Return the [x, y] coordinate for the center point of the cell that contains the specified text.  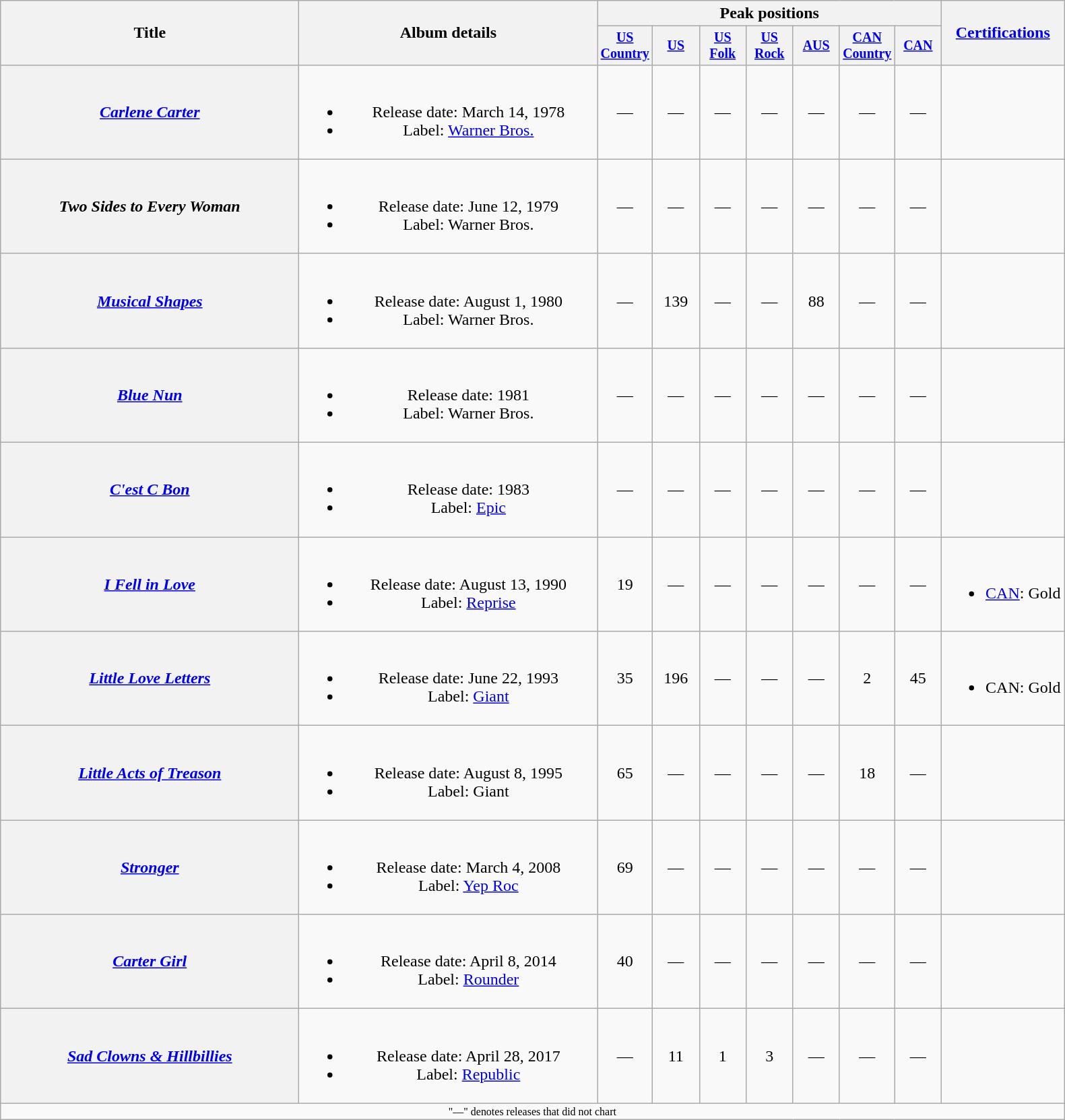
Title [150, 33]
35 [625, 679]
US Folk [722, 46]
Release date: April 8, 2014Label: Rounder [449, 962]
Carlene Carter [150, 112]
Peak positions [769, 13]
Release date: April 28, 2017Label: Republic [449, 1056]
Musical Shapes [150, 301]
Certifications [1003, 33]
I Fell in Love [150, 584]
Stronger [150, 867]
Release date: March 14, 1978Label: Warner Bros. [449, 112]
US Country [625, 46]
Little Acts of Treason [150, 773]
US Rock [769, 46]
Two Sides to Every Woman [150, 206]
196 [676, 679]
Blue Nun [150, 395]
Sad Clowns & Hillbillies [150, 1056]
11 [676, 1056]
Release date: August 8, 1995Label: Giant [449, 773]
"—" denotes releases that did not chart [532, 1111]
Little Love Letters [150, 679]
40 [625, 962]
65 [625, 773]
Release date: August 1, 1980Label: Warner Bros. [449, 301]
AUS [816, 46]
139 [676, 301]
2 [867, 679]
Release date: August 13, 1990Label: Reprise [449, 584]
19 [625, 584]
CAN Country [867, 46]
Carter Girl [150, 962]
Release date: March 4, 2008Label: Yep Roc [449, 867]
CAN [917, 46]
3 [769, 1056]
88 [816, 301]
C'est C Bon [150, 490]
Release date: June 22, 1993Label: Giant [449, 679]
1 [722, 1056]
45 [917, 679]
Release date: 1983Label: Epic [449, 490]
Album details [449, 33]
69 [625, 867]
18 [867, 773]
US [676, 46]
Release date: 1981Label: Warner Bros. [449, 395]
Release date: June 12, 1979Label: Warner Bros. [449, 206]
